Capture the cell that displays the provided text and extract its [X, Y] central coordinate. 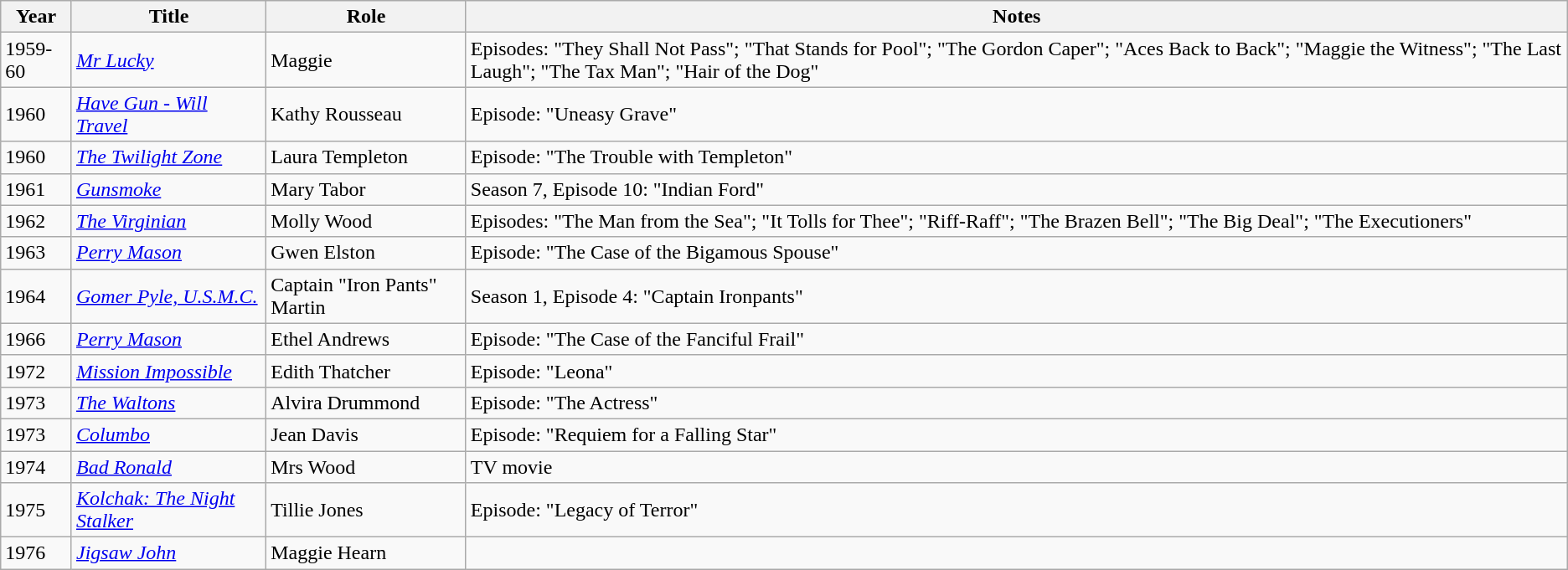
Jean Davis [367, 434]
The Waltons [168, 403]
Year [37, 17]
Gomer Pyle, U.S.M.C. [168, 296]
Molly Wood [367, 221]
Ethel Andrews [367, 339]
Episode: "Uneasy Grave" [1017, 114]
1974 [37, 466]
Season 1, Episode 4: "Captain Ironpants" [1017, 296]
The Twilight Zone [168, 157]
Edith Thatcher [367, 371]
Notes [1017, 17]
1976 [37, 553]
Role [367, 17]
Laura Templeton [367, 157]
Mr Lucky [168, 60]
The Virginian [168, 221]
1961 [37, 189]
Mission Impossible [168, 371]
Maggie [367, 60]
Jigsaw John [168, 553]
Alvira Drummond [367, 403]
Gunsmoke [168, 189]
Kolchak: The Night Stalker [168, 511]
Captain "Iron Pants" Martin [367, 296]
Episode: "Legacy of Terror" [1017, 511]
1975 [37, 511]
Episodes: "The Man from the Sea"; "It Tolls for Thee"; "Riff-Raff"; "The Brazen Bell"; "The Big Deal"; "The Executioners" [1017, 221]
1964 [37, 296]
Columbo [168, 434]
Episode: "The Case of the Bigamous Spouse" [1017, 253]
1959-60 [37, 60]
Maggie Hearn [367, 553]
Kathy Rousseau [367, 114]
Have Gun - Will Travel [168, 114]
1972 [37, 371]
Bad Ronald [168, 466]
Episode: "Requiem for a Falling Star" [1017, 434]
Mrs Wood [367, 466]
TV movie [1017, 466]
Tillie Jones [367, 511]
Mary Tabor [367, 189]
Episode: "The Case of the Fanciful Frail" [1017, 339]
Title [168, 17]
1963 [37, 253]
Episode: "The Actress" [1017, 403]
Episode: "The Trouble with Templeton" [1017, 157]
Gwen Elston [367, 253]
1966 [37, 339]
Season 7, Episode 10: "Indian Ford" [1017, 189]
1962 [37, 221]
Episode: "Leona" [1017, 371]
